Return the (x, y) coordinate for the center point of the cell that contains the specified text.  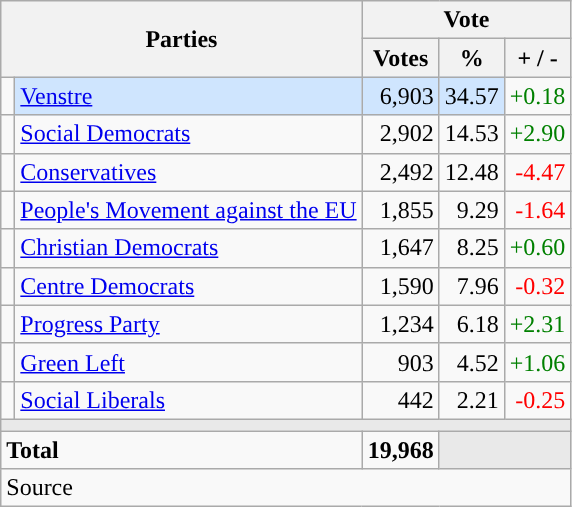
Venstre (188, 96)
+2.31 (538, 324)
903 (400, 362)
+ / - (538, 58)
442 (400, 400)
7.96 (472, 286)
Social Liberals (188, 400)
People's Movement against the EU (188, 210)
+1.06 (538, 362)
1,590 (400, 286)
6.18 (472, 324)
Total (182, 449)
4.52 (472, 362)
12.48 (472, 172)
-4.47 (538, 172)
1,647 (400, 248)
-1.64 (538, 210)
34.57 (472, 96)
+0.60 (538, 248)
2.21 (472, 400)
Parties (182, 39)
Centre Democrats (188, 286)
-0.25 (538, 400)
1,855 (400, 210)
+2.90 (538, 134)
19,968 (400, 449)
2,492 (400, 172)
+0.18 (538, 96)
Vote (466, 20)
9.29 (472, 210)
% (472, 58)
1,234 (400, 324)
6,903 (400, 96)
Progress Party (188, 324)
Green Left (188, 362)
2,902 (400, 134)
Votes (400, 58)
Christian Democrats (188, 248)
-0.32 (538, 286)
14.53 (472, 134)
Source (286, 488)
8.25 (472, 248)
Conservatives (188, 172)
Social Democrats (188, 134)
